Search for the cell housing the specified text and yield its [X, Y] center coordinate. 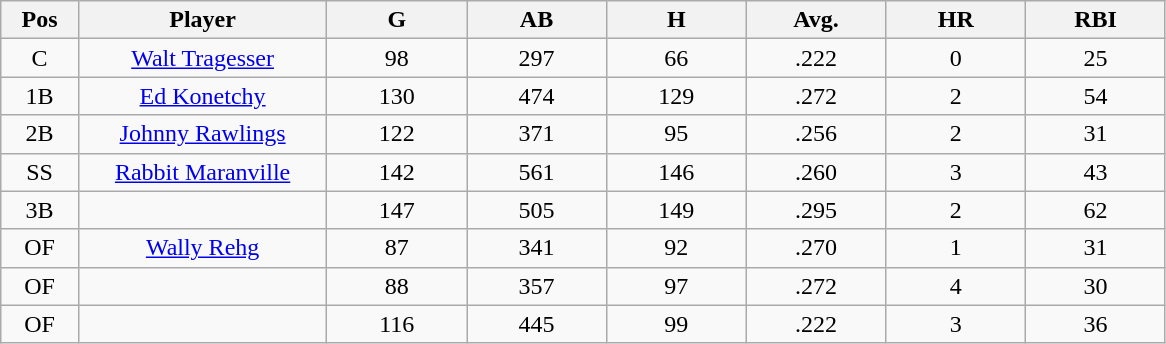
142 [397, 172]
36 [1096, 324]
62 [1096, 210]
341 [537, 248]
561 [537, 172]
88 [397, 286]
146 [676, 172]
357 [537, 286]
RBI [1096, 20]
297 [537, 58]
Player [202, 20]
.295 [816, 210]
25 [1096, 58]
87 [397, 248]
149 [676, 210]
30 [1096, 286]
474 [537, 96]
Johnny Rawlings [202, 134]
AB [537, 20]
445 [537, 324]
Rabbit Maranville [202, 172]
122 [397, 134]
4 [956, 286]
Pos [40, 20]
.270 [816, 248]
147 [397, 210]
129 [676, 96]
95 [676, 134]
505 [537, 210]
371 [537, 134]
H [676, 20]
99 [676, 324]
1 [956, 248]
92 [676, 248]
.256 [816, 134]
43 [1096, 172]
54 [1096, 96]
66 [676, 58]
3B [40, 210]
0 [956, 58]
130 [397, 96]
G [397, 20]
97 [676, 286]
.260 [816, 172]
Avg. [816, 20]
Walt Tragesser [202, 58]
C [40, 58]
1B [40, 96]
98 [397, 58]
2B [40, 134]
116 [397, 324]
Ed Konetchy [202, 96]
HR [956, 20]
Wally Rehg [202, 248]
SS [40, 172]
